Detect which cell encompasses the target text, then output its [x, y] center coordinate. 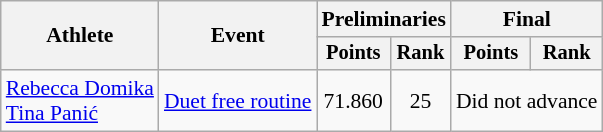
Final [527, 19]
Rebecca DomikaTina Panić [80, 100]
71.860 [353, 100]
Did not advance [527, 100]
25 [420, 100]
Athlete [80, 36]
Duet free routine [238, 100]
Preliminaries [383, 19]
Event [238, 36]
